Scan for the cell matching the given text and deliver its [x, y] coordinate at center. 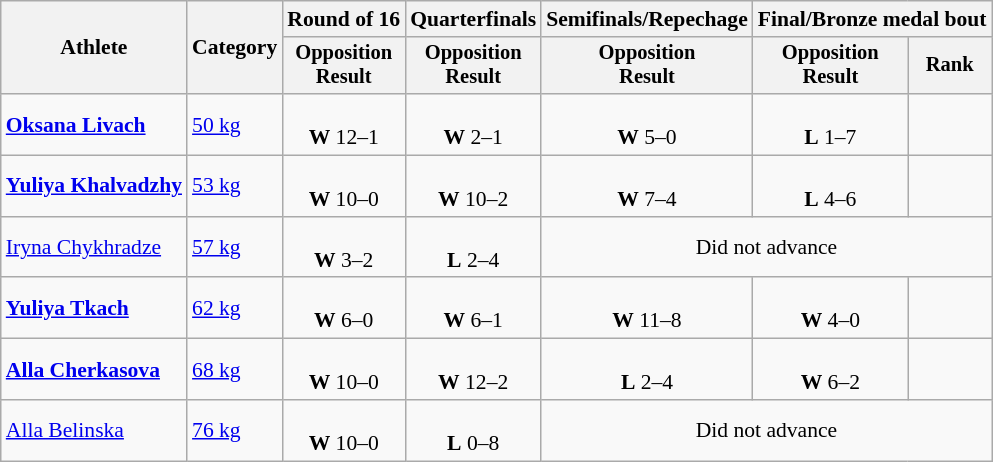
Yuliya Tkach [94, 308]
Semifinals/Repechage [647, 19]
50 kg [234, 124]
W 3–2 [344, 248]
Oksana Livach [94, 124]
Alla Belinska [94, 430]
Category [234, 48]
W 6–0 [344, 308]
Yuliya Khalvadzhy [94, 186]
Athlete [94, 48]
W 12–1 [344, 124]
Rank [950, 66]
W 4–0 [830, 308]
53 kg [234, 186]
Round of 16 [344, 19]
W 12–2 [473, 370]
76 kg [234, 430]
62 kg [234, 308]
W 7–4 [647, 186]
Quarterfinals [473, 19]
Iryna Chykhradze [94, 248]
W 2–1 [473, 124]
Final/Bronze medal bout [872, 19]
L 1–7 [830, 124]
L 4–6 [830, 186]
W 5–0 [647, 124]
W 6–2 [830, 370]
W 11–8 [647, 308]
Alla Cherkasova [94, 370]
57 kg [234, 248]
W 6–1 [473, 308]
L 0–8 [473, 430]
W 10–2 [473, 186]
68 kg [234, 370]
